Output the (x, y) coordinate of the center of the cell containing the given text.  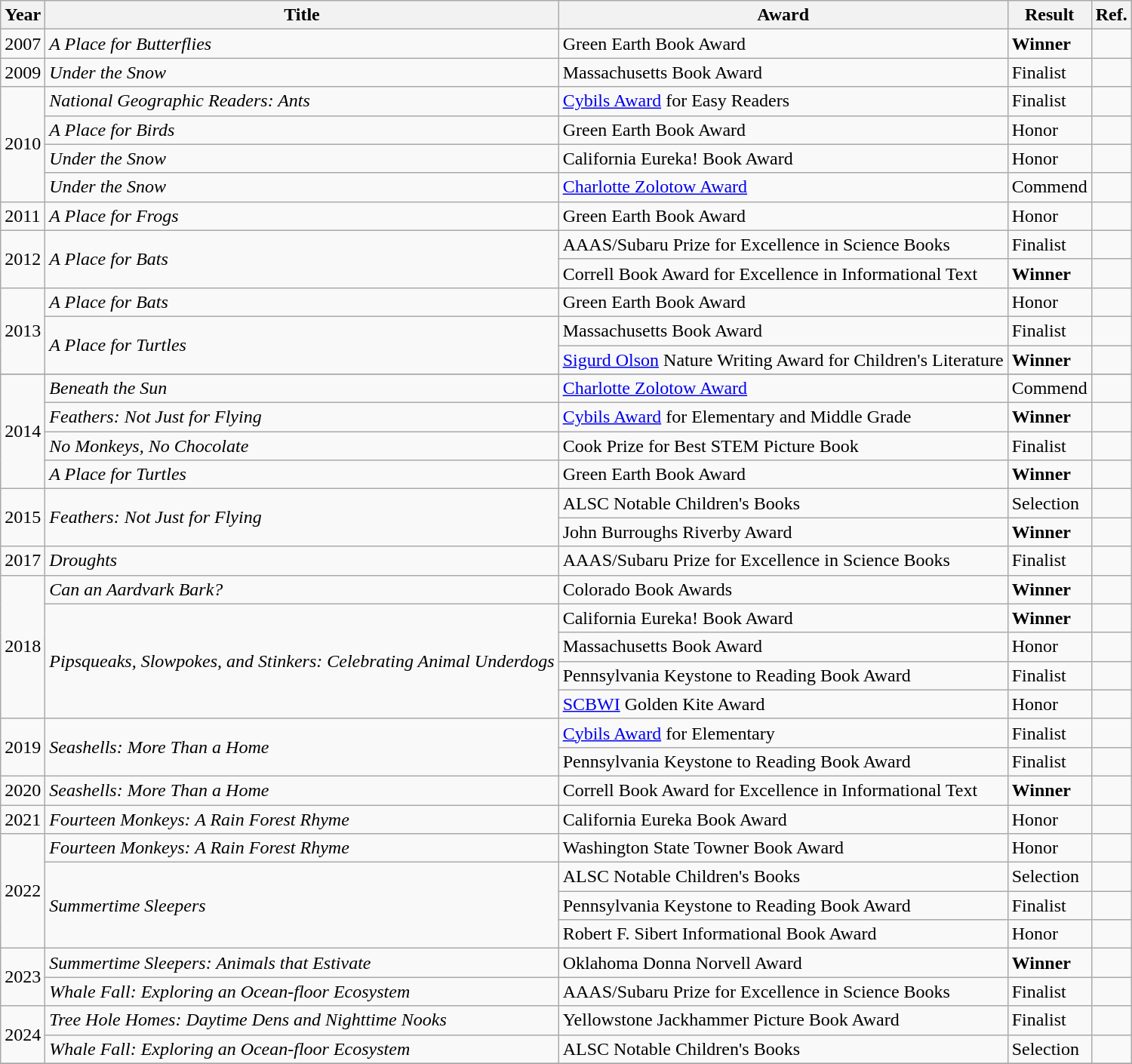
Beneath the Sun (302, 389)
Award (783, 15)
A Place for Birds (302, 130)
Washington State Towner Book Award (783, 848)
Title (302, 15)
2023 (23, 977)
Cybils Award for Elementary (783, 733)
Colorado Book Awards (783, 589)
2010 (23, 144)
Oklahoma Donna Norvell Award (783, 963)
Droughts (302, 561)
Summertime Sleepers (302, 906)
Summertime Sleepers: Animals that Estivate (302, 963)
2020 (23, 790)
2012 (23, 259)
2015 (23, 518)
Cybils Award for Easy Readers (783, 101)
2019 (23, 747)
Can an Aardvark Bark? (302, 589)
2017 (23, 561)
A Place for Butterflies (302, 44)
Yellowstone Jackhammer Picture Book Award (783, 1020)
Year (23, 15)
2009 (23, 72)
Ref. (1111, 15)
Robert F. Sibert Informational Book Award (783, 934)
Sigurd Olson Nature Writing Award for Children's Literature (783, 360)
California Eureka Book Award (783, 819)
SCBWI Golden Kite Award (783, 704)
No Monkeys, No Chocolate (302, 446)
2007 (23, 44)
A Place for Frogs (302, 216)
2014 (23, 432)
2021 (23, 819)
Cybils Award for Elementary and Middle Grade (783, 417)
2013 (23, 331)
2024 (23, 1035)
Cook Prize for Best STEM Picture Book (783, 446)
2022 (23, 891)
2018 (23, 647)
Pipsqueaks, Slowpokes, and Stinkers: Celebrating Animal Underdogs (302, 661)
2011 (23, 216)
Result (1049, 15)
National Geographic Readers: Ants (302, 101)
Tree Hole Homes: Daytime Dens and Nighttime Nooks (302, 1020)
John Burroughs Riverby Award (783, 532)
